Locate the cell with the specified text and output its [X, Y] center coordinate. 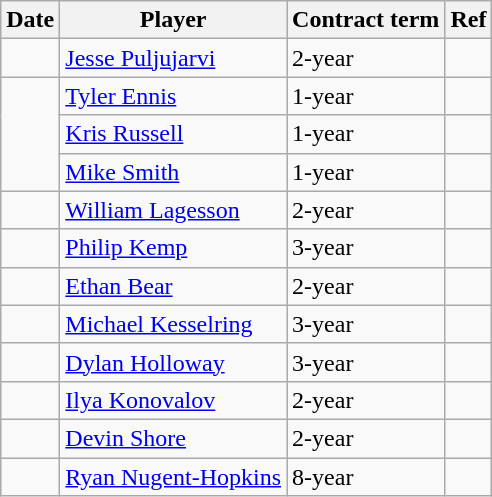
Dylan Holloway [174, 362]
8-year [366, 477]
Ilya Konovalov [174, 400]
Date [30, 20]
Tyler Ennis [174, 96]
Ryan Nugent-Hopkins [174, 477]
Michael Kesselring [174, 324]
Kris Russell [174, 134]
Philip Kemp [174, 248]
Contract term [366, 20]
Ref [468, 20]
Mike Smith [174, 172]
Player [174, 20]
Ethan Bear [174, 286]
Devin Shore [174, 438]
William Lagesson [174, 210]
Jesse Puljujarvi [174, 58]
